From the cell containing the given text, extract its center point as [x, y] coordinate. 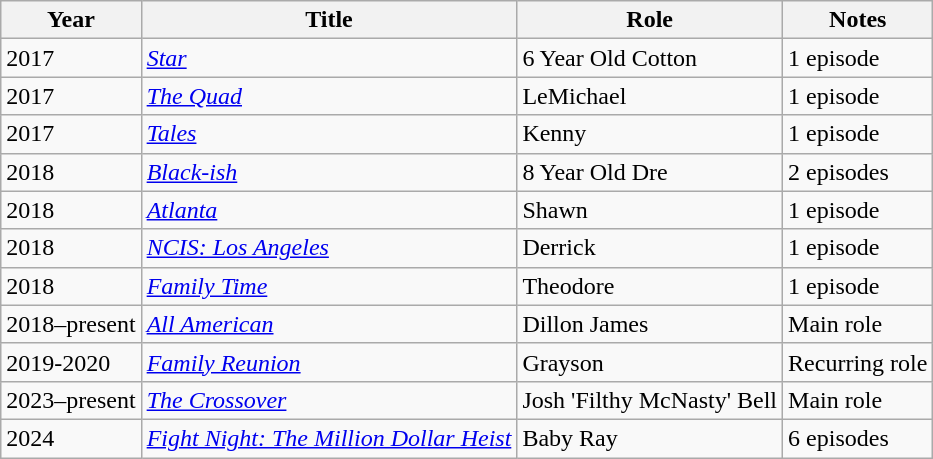
Star [329, 58]
6 episodes [858, 438]
Fight Night: The Million Dollar Heist [329, 438]
All American [329, 324]
Theodore [650, 286]
Atlanta [329, 210]
2018–present [71, 324]
Role [650, 20]
Recurring role [858, 362]
Baby Ray [650, 438]
2024 [71, 438]
The Quad [329, 96]
Family Reunion [329, 362]
Black-ish [329, 172]
2 episodes [858, 172]
NCIS: Los Angeles [329, 248]
Josh 'Filthy McNasty' Bell [650, 400]
Dillon James [650, 324]
2019-2020 [71, 362]
Year [71, 20]
Kenny [650, 134]
Notes [858, 20]
Family Time [329, 286]
8 Year Old Dre [650, 172]
2023–present [71, 400]
6 Year Old Cotton [650, 58]
Shawn [650, 210]
LeMichael [650, 96]
Grayson [650, 362]
Derrick [650, 248]
Title [329, 20]
The Crossover [329, 400]
Tales [329, 134]
